Determine the (X, Y) coordinate at the center of the cell enclosing the given text.  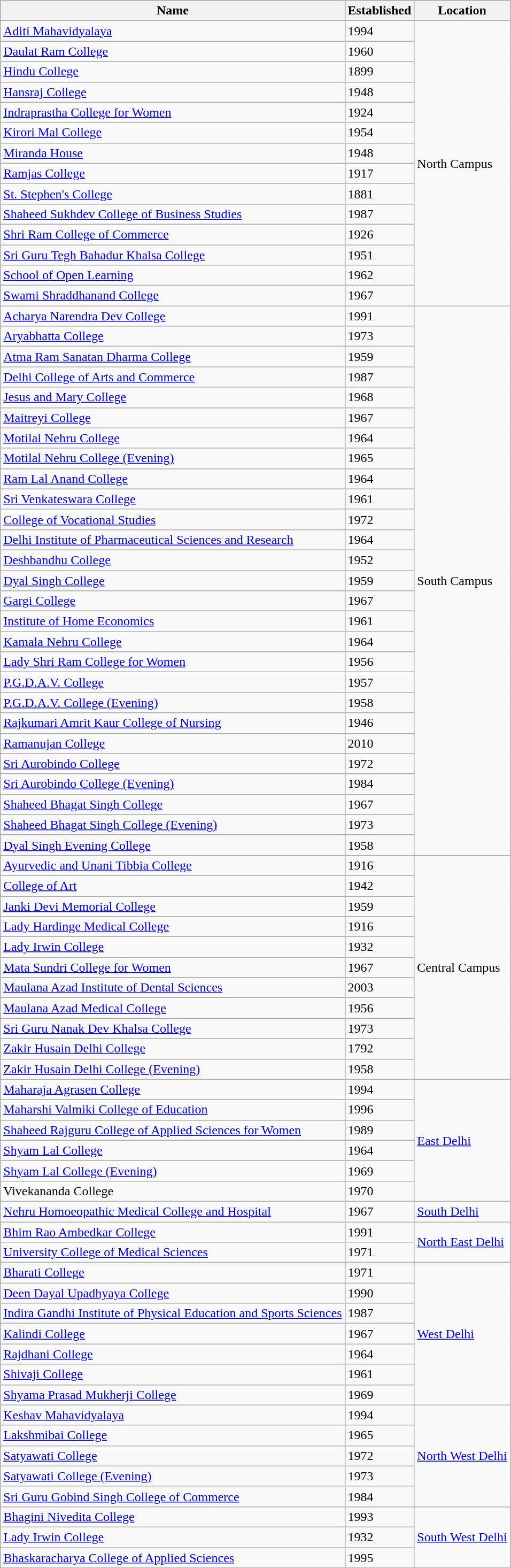
Aryabhatta College (173, 336)
1962 (380, 275)
Zakir Husain Delhi College (Evening) (173, 1069)
Aditi Mahavidyalaya (173, 31)
Lakshmibai College (173, 1435)
Deen Dayal Upadhyaya College (173, 1293)
1970 (380, 1191)
Sri Aurobindo College (173, 764)
Sri Guru Nanak Dev Khalsa College (173, 1028)
Vivekananda College (173, 1191)
Bhim Rao Ambedkar College (173, 1232)
Kamala Nehru College (173, 642)
Lady Hardinge Medical College (173, 927)
North West Delhi (462, 1456)
Ayurvedic and Unani Tibbia College (173, 865)
1926 (380, 234)
P.G.D.A.V. College (173, 682)
2010 (380, 743)
St. Stephen's College (173, 194)
1996 (380, 1110)
1792 (380, 1049)
Shaheed Bhagat Singh College (173, 804)
Mata Sundri College for Women (173, 967)
Motilal Nehru College (173, 438)
Dyal Singh College (173, 580)
Shivaji College (173, 1374)
Maitreyi College (173, 418)
Sri Venkateswara College (173, 499)
East Delhi (462, 1140)
Shaheed Sukhdev College of Business Studies (173, 214)
Institute of Home Economics (173, 621)
1952 (380, 560)
Satyawati College (173, 1456)
Maulana Azad Medical College (173, 1008)
1946 (380, 723)
Established (380, 11)
Daulat Ram College (173, 51)
Acharya Narendra Dev College (173, 316)
Shyama Prasad Mukherji College (173, 1395)
North Campus (462, 164)
Deshbandhu College (173, 560)
Shyam Lal College (Evening) (173, 1171)
Hindu College (173, 72)
Bhaskaracharya College of Applied Sciences (173, 1558)
1942 (380, 886)
Shri Ram College of Commerce (173, 234)
Bharati College (173, 1273)
Shaheed Rajguru College of Applied Sciences for Women (173, 1130)
Hansraj College (173, 92)
Ramanujan College (173, 743)
1993 (380, 1517)
1924 (380, 112)
Keshav Mahavidyalaya (173, 1415)
Miranda House (173, 153)
Sri Guru Tegh Bahadur Khalsa College (173, 255)
Ram Lal Anand College (173, 479)
Ramjas College (173, 173)
School of Open Learning (173, 275)
Sri Aurobindo College (Evening) (173, 784)
Kirori Mal College (173, 133)
South Delhi (462, 1211)
Name (173, 11)
1899 (380, 72)
College of Art (173, 886)
Shaheed Bhagat Singh College (Evening) (173, 825)
Central Campus (462, 967)
Delhi Institute of Pharmaceutical Sciences and Research (173, 540)
Lady Shri Ram College for Women (173, 662)
1954 (380, 133)
Satyawati College (Evening) (173, 1476)
Location (462, 11)
1881 (380, 194)
Motilal Nehru College (Evening) (173, 458)
Delhi College of Arts and Commerce (173, 377)
South West Delhi (462, 1537)
South Campus (462, 581)
Sri Guru Gobind Singh College of Commerce (173, 1496)
Nehru Homoeopathic Medical College and Hospital (173, 1211)
Maharshi Valmiki College of Education (173, 1110)
North East Delhi (462, 1242)
Bhagini Nivedita College (173, 1517)
College of Vocational Studies (173, 519)
1995 (380, 1558)
University College of Medical Sciences (173, 1252)
Indira Gandhi Institute of Physical Education and Sports Sciences (173, 1313)
1960 (380, 51)
Shyam Lal College (173, 1150)
1917 (380, 173)
P.G.D.A.V. College (Evening) (173, 703)
Dyal Singh Evening College (173, 845)
Kalindi College (173, 1334)
Rajkumari Amrit Kaur College of Nursing (173, 723)
Jesus and Mary College (173, 397)
Gargi College (173, 601)
1951 (380, 255)
1968 (380, 397)
Rajdhani College (173, 1354)
Zakir Husain Delhi College (173, 1049)
1957 (380, 682)
Maulana Azad Institute of Dental Sciences (173, 988)
1989 (380, 1130)
2003 (380, 988)
Indraprastha College for Women (173, 112)
Swami Shraddhanand College (173, 296)
Atma Ram Sanatan Dharma College (173, 357)
Maharaja Agrasen College (173, 1089)
1990 (380, 1293)
West Delhi (462, 1334)
Janki Devi Memorial College (173, 906)
